Provide the [X, Y] coordinate of the cell's center where the given text is located.  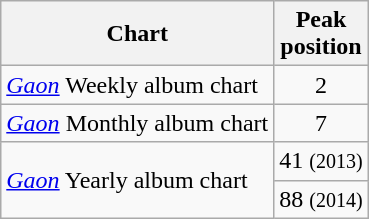
Gaon Monthly album chart [138, 123]
Gaon Weekly album chart [138, 85]
Gaon Yearly album chart [138, 180]
2 [321, 85]
Chart [138, 34]
Peakposition [321, 34]
7 [321, 123]
88 (2014) [321, 199]
41 (2013) [321, 161]
